Scan for the cell matching the given text and deliver its (x, y) coordinate at center. 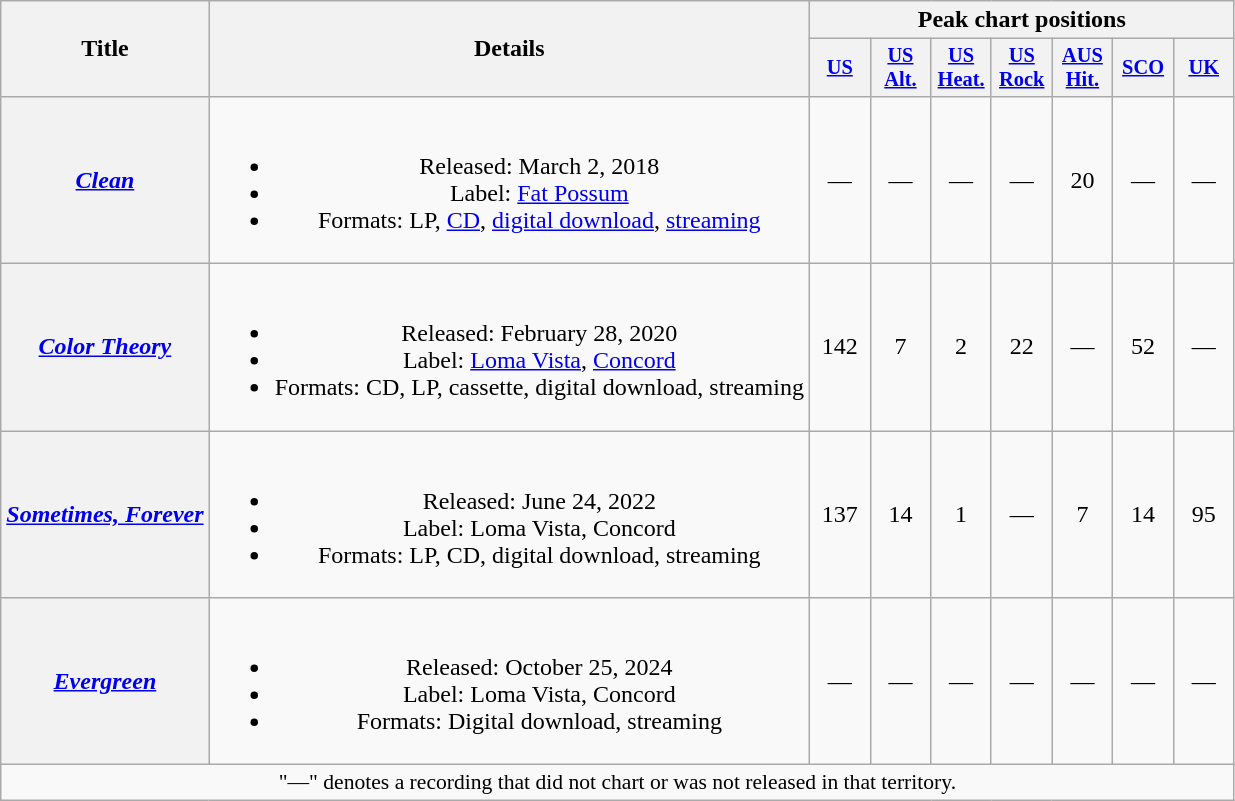
Released: October 25, 2024Label: Loma Vista, ConcordFormats: Digital download, streaming (509, 682)
US (840, 68)
95 (1204, 514)
USRock (1022, 68)
20 (1082, 180)
142 (840, 348)
22 (1022, 348)
Title (105, 49)
Peak chart positions (1022, 20)
Clean (105, 180)
Color Theory (105, 348)
137 (840, 514)
AUSHit. (1082, 68)
Released: February 28, 2020Label: Loma Vista, ConcordFormats: CD, LP, cassette, digital download, streaming (509, 348)
USHeat. (962, 68)
2 (962, 348)
Details (509, 49)
SCO (1144, 68)
Evergreen (105, 682)
"—" denotes a recording that did not chart or was not released in that territory. (618, 783)
Released: March 2, 2018Label: Fat PossumFormats: LP, CD, digital download, streaming (509, 180)
1 (962, 514)
52 (1144, 348)
UK (1204, 68)
Released: June 24, 2022Label: Loma Vista, ConcordFormats: LP, CD, digital download, streaming (509, 514)
Sometimes, Forever (105, 514)
USAlt. (900, 68)
